Scan for the cell matching the given text and deliver its (x, y) coordinate at center. 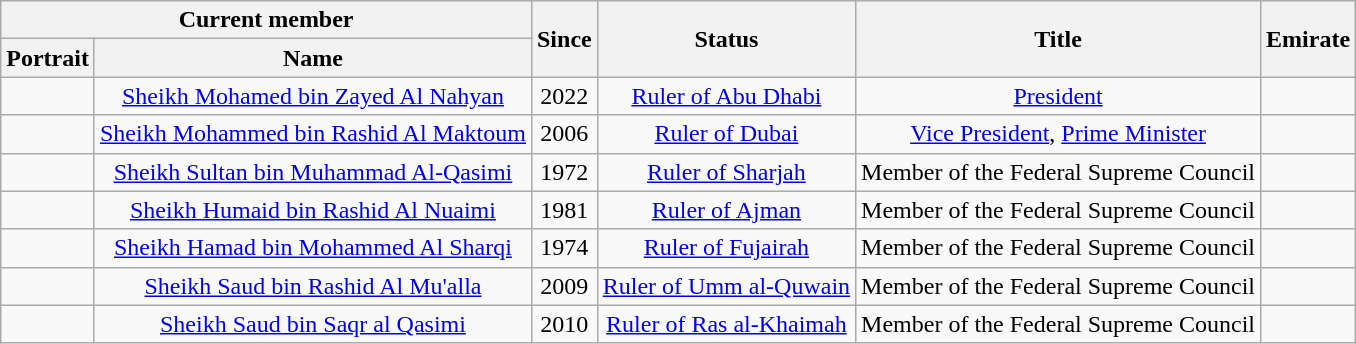
2006 (564, 134)
President (1058, 96)
2022 (564, 96)
Vice President, Prime Minister (1058, 134)
Ruler of Dubai (726, 134)
Name (312, 58)
Ruler of Abu Dhabi (726, 96)
Sheikh Sultan bin Muhammad Al-Qasimi (312, 172)
Sheikh Saud bin Saqr al Qasimi (312, 324)
2010 (564, 324)
1981 (564, 210)
1974 (564, 248)
2009 (564, 286)
Ruler of Sharjah (726, 172)
Sheikh Mohamed bin Zayed Al Nahyan (312, 96)
Title (1058, 39)
Ruler of Umm al-Quwain (726, 286)
Current member (266, 20)
Portrait (48, 58)
Ruler of Ras al-Khaimah (726, 324)
Sheikh Hamad bin Mohammed Al Sharqi (312, 248)
Sheikh Mohammed bin Rashid Al Maktoum (312, 134)
Ruler of Fujairah (726, 248)
Sheikh Humaid bin Rashid Al Nuaimi (312, 210)
Emirate (1308, 39)
Sheikh Saud bin Rashid Al Mu'alla (312, 286)
Status (726, 39)
1972 (564, 172)
Since (564, 39)
Ruler of Ajman (726, 210)
